Detect which cell encompasses the target text, then output its (X, Y) center coordinate. 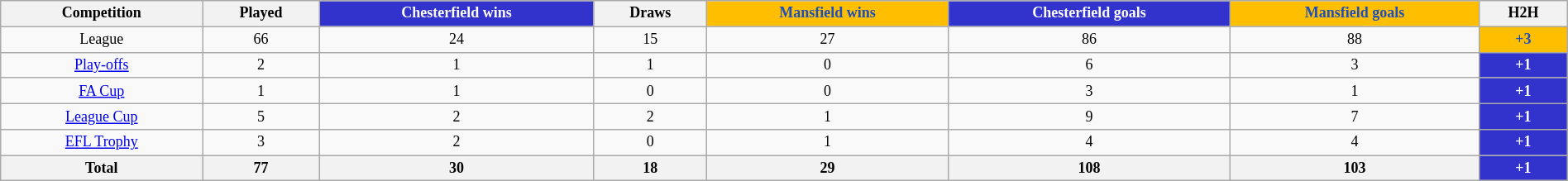
Competition (102, 13)
Played (261, 13)
18 (650, 169)
6 (1090, 64)
86 (1090, 40)
EFL Trophy (102, 142)
H2H (1523, 13)
24 (457, 40)
FA Cup (102, 91)
29 (828, 169)
15 (650, 40)
88 (1355, 40)
Mansfield wins (828, 13)
Draws (650, 13)
5 (261, 116)
Chesterfield goals (1090, 13)
103 (1355, 169)
+3 (1523, 40)
Chesterfield wins (457, 13)
Play-offs (102, 64)
Mansfield goals (1355, 13)
7 (1355, 116)
League (102, 40)
27 (828, 40)
108 (1090, 169)
66 (261, 40)
77 (261, 169)
Total (102, 169)
League Cup (102, 116)
9 (1090, 116)
30 (457, 169)
